Return [x, y] of the center of cell containing provided text 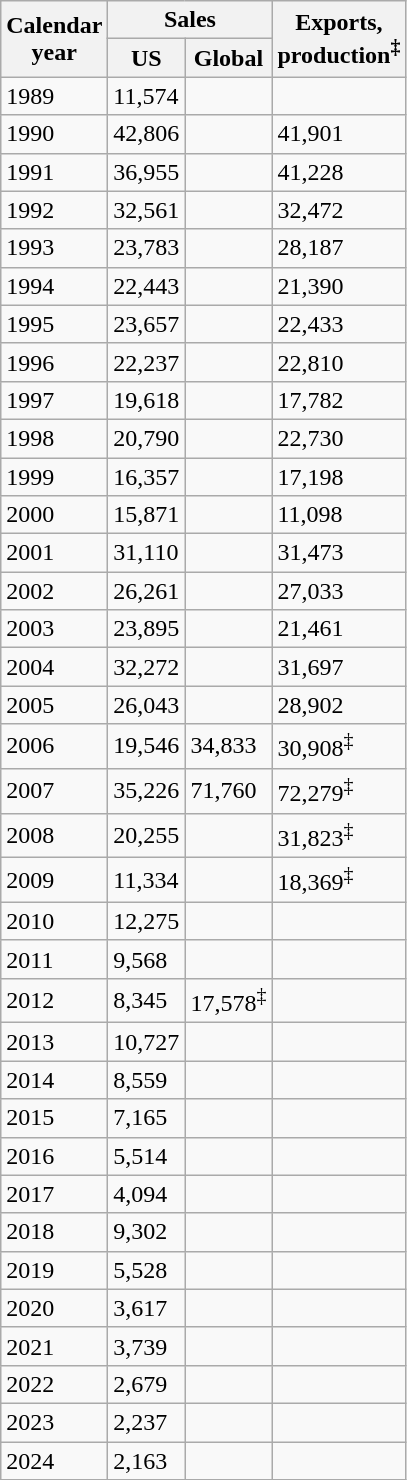
2019 [54, 1270]
2009 [54, 880]
Calendar year [54, 39]
31,110 [146, 553]
15,871 [146, 515]
28,187 [339, 248]
US [146, 58]
31,823‡ [339, 836]
Global [228, 58]
22,237 [146, 362]
42,806 [146, 134]
72,279‡ [339, 790]
1993 [54, 248]
11,574 [146, 96]
32,561 [146, 210]
2024 [54, 1461]
2005 [54, 705]
71,760 [228, 790]
3,739 [146, 1346]
2016 [54, 1156]
35,226 [146, 790]
2023 [54, 1422]
26,043 [146, 705]
17,198 [339, 477]
20,790 [146, 438]
2012 [54, 1000]
1999 [54, 477]
17,782 [339, 400]
2015 [54, 1118]
22,730 [339, 438]
2022 [54, 1384]
7,165 [146, 1118]
5,514 [146, 1156]
2001 [54, 553]
31,697 [339, 667]
8,559 [146, 1080]
2008 [54, 836]
27,033 [339, 591]
26,261 [146, 591]
23,783 [146, 248]
2010 [54, 921]
2000 [54, 515]
22,810 [339, 362]
41,228 [339, 172]
22,443 [146, 286]
2006 [54, 746]
32,472 [339, 210]
2,163 [146, 1461]
36,955 [146, 172]
2011 [54, 959]
23,895 [146, 629]
41,901 [339, 134]
34,833 [228, 746]
22,433 [339, 324]
12,275 [146, 921]
32,272 [146, 667]
17,578‡ [228, 1000]
1992 [54, 210]
8,345 [146, 1000]
11,098 [339, 515]
2003 [54, 629]
2002 [54, 591]
2014 [54, 1080]
19,618 [146, 400]
1997 [54, 400]
3,617 [146, 1308]
18,369‡ [339, 880]
10,727 [146, 1042]
1990 [54, 134]
5,528 [146, 1270]
21,461 [339, 629]
16,357 [146, 477]
4,094 [146, 1194]
30,908‡ [339, 746]
20,255 [146, 836]
2004 [54, 667]
Exports, production‡ [339, 39]
1989 [54, 96]
2021 [54, 1346]
1994 [54, 286]
9,302 [146, 1232]
2017 [54, 1194]
2,679 [146, 1384]
23,657 [146, 324]
2018 [54, 1232]
1995 [54, 324]
31,473 [339, 553]
1998 [54, 438]
9,568 [146, 959]
2020 [54, 1308]
2007 [54, 790]
1996 [54, 362]
Sales [190, 20]
11,334 [146, 880]
2013 [54, 1042]
21,390 [339, 286]
1991 [54, 172]
19,546 [146, 746]
2,237 [146, 1422]
28,902 [339, 705]
